Provide the [x, y] coordinate of the cell's center where the given text is located.  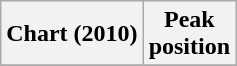
Peakposition [189, 34]
Chart (2010) [72, 34]
